Determine the (x, y) coordinate at the center of the cell enclosing the given text.  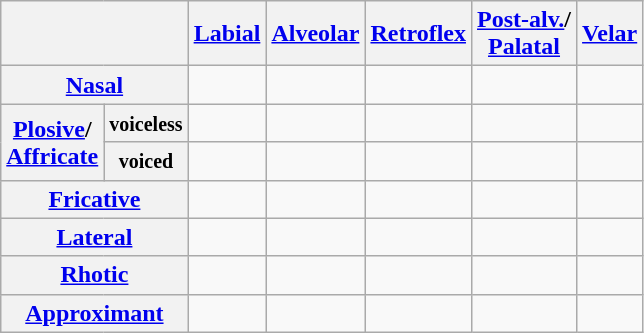
Fricative (94, 199)
Plosive/Affricate (52, 142)
Alveolar (316, 34)
Nasal (94, 85)
Lateral (94, 237)
Velar (610, 34)
voiced (146, 161)
Rhotic (94, 275)
Post-alv./Palatal (524, 34)
Approximant (94, 313)
voiceless (146, 123)
Retroflex (418, 34)
Labial (227, 34)
